For the text-containing cell, return its midpoint in (X, Y) coordinate format. 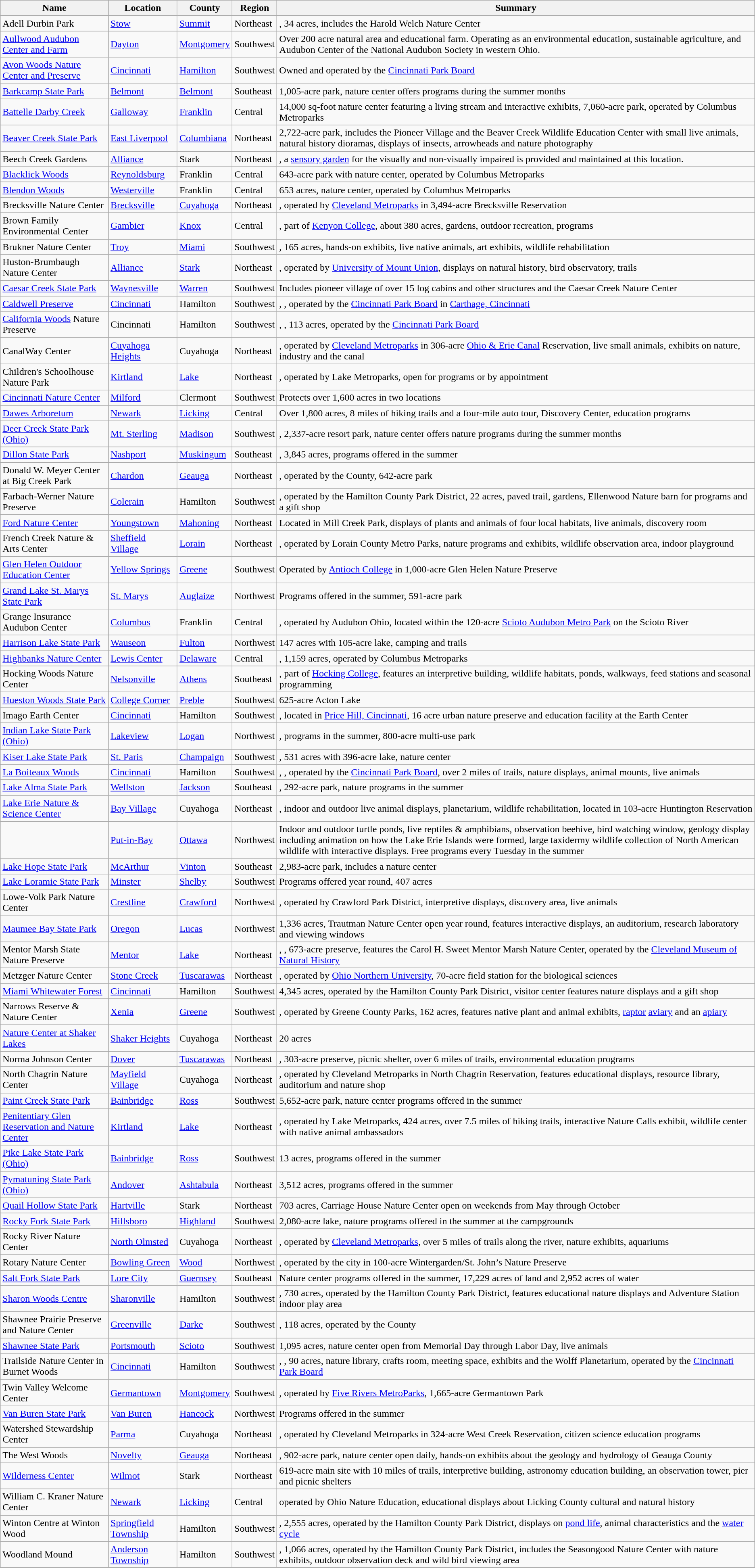
Avon Woods Nature Center and Preserve (54, 70)
North Olmsted (143, 1242)
Vinton (204, 866)
Programs offered in the summer (516, 1413)
Rotary Nature Center (54, 1262)
Owned and operated by the Cincinnati Park Board (516, 70)
Woodland Mound (54, 1555)
1,336 acres, Trautman Nature Center open year round, features interactive displays, an auditorium, research laboratory and viewing windows (516, 929)
Shawnee State Park (54, 1346)
, indoor and outdoor live animal displays, planetarium, wildlife rehabilitation, located in 103-acre Huntington Reservation (516, 808)
, 118 acres, operated by the County (516, 1325)
Van Buren (143, 1413)
Mentor (143, 955)
Protects over 1,600 acres in two locations (516, 398)
Bay Village (143, 808)
13 acres, programs offered in the summer (516, 1159)
Cuyahoga Heights (143, 351)
Gambier (143, 226)
, 1,159 acres, operated by Columbus Metroparks (516, 658)
Region (255, 8)
, , 90 acres, nature library, crafts room, meeting space, exhibits and the Wolff Planetarium, operated by the Cincinnati Park Board (516, 1367)
Greenville (143, 1325)
, operated by Cleveland Metroparks in North Chagrin Reservation, features educational displays, resource library, auditorium and nature shop (516, 1079)
Norma Johnson Center (54, 1059)
Nature Center at Shaker Lakes (54, 1038)
, operated by Cleveland Metroparks in 3,494-acre Brecksville Reservation (516, 205)
, operated by Lorain County Metro Parks, nature programs and exhibits, wildlife observation area, indoor playground (516, 543)
Delaware (204, 658)
Salt Fork State Park (54, 1278)
Aullwood Audubon Center and Farm (54, 44)
Name (54, 8)
Dawes Arboretum (54, 413)
, 2,337-acre resort park, nature center offers nature programs during the summer months (516, 434)
Blendon Woods (54, 190)
Maumee Bay State Park (54, 929)
McArthur (143, 866)
Germantown (143, 1393)
Shelby (204, 881)
Located in Mill Creek Park, displays of plants and animals of four local habitats, live animals, discovery room (516, 522)
Grand Lake St. Marys State Park (54, 595)
Mahoning (204, 522)
2,080-acre lake, nature programs offered in the summer at the campgrounds (516, 1221)
Fulton (204, 643)
Sharonville (143, 1299)
, 2,555 acres, operated by the Hamilton County Park District, displays on pond life, animal characteristics and the water cycle (516, 1528)
St. Paris (143, 757)
Paint Creek State Park (54, 1100)
Deer Creek State Park (Ohio) (54, 434)
Hartville (143, 1205)
Minster (143, 881)
North Chagrin Nature Center (54, 1079)
Reynoldsburg (143, 174)
Indian Lake State Park (Ohio) (54, 736)
, , 113 acres, operated by the Cincinnati Park Board (516, 324)
Parma (143, 1434)
, part of Hocking College, features an interpretive building, wildlife habitats, ponds, walkways, feed stations and seasonal programming (516, 679)
Champaign (204, 757)
, 165 acres, hands-on exhibits, live native animals, art exhibits, wildlife rehabilitation (516, 246)
Springfield Township (143, 1528)
County (204, 8)
Anderson Township (143, 1555)
Children's Schoolhouse Nature Park (54, 377)
Beech Creek Gardens (54, 159)
Brecksville Nature Center (54, 205)
Barkcamp State Park (54, 91)
, 303-acre preserve, picnic shelter, over 6 miles of trails, environmental education programs (516, 1059)
Warren (204, 288)
Mentor Marsh State Nature Preserve (54, 955)
Harrison Lake State Park (54, 643)
Caesar Creek State Park (54, 288)
, 531 acres with 396-acre lake, nature center (516, 757)
Galloway (143, 112)
Summary (516, 8)
Wilmot (143, 1476)
Huston-Brumbaugh Nature Center (54, 268)
703 acres, Carriage House Nature Center open on weekends from May through October (516, 1205)
653 acres, nature center, operated by Columbus Metroparks (516, 190)
Nashport (143, 455)
Trailside Nature Center in Burnet Woods (54, 1367)
Scioto (204, 1346)
Auglaize (204, 595)
Grange Insurance Audubon Center (54, 622)
Summit (204, 23)
Crestline (143, 902)
Chardon (143, 475)
Dayton (143, 44)
Programs offered year round, 407 acres (516, 881)
, programs in the summer, 800-acre multi-use park (516, 736)
Metzger Nature Center (54, 976)
Brown Family Environmental Center (54, 226)
, 902-acre park, nature center open daily, hands-on exhibits about the geology and hydrology of Geauga County (516, 1455)
Madison (204, 434)
Glen Helen Outdoor Education Center (54, 570)
Cincinnati Nature Center (54, 398)
Columbus (143, 622)
Troy (143, 246)
, operated by Ohio Northern University, 70-acre field station for the biological sciences (516, 976)
3,512 acres, programs offered in the summer (516, 1184)
La Boiteaux Woods (54, 772)
, operated by Lake Metroparks, open for programs or by appointment (516, 377)
Van Buren State Park (54, 1413)
Pike Lake State Park (Ohio) (54, 1159)
Yellow Springs (143, 570)
Penitentiary Glen Reservation and Nature Center (54, 1127)
Donald W. Meyer Center at Big Creek Park (54, 475)
, , 673-acre preserve, features the Carol H. Sweet Mentor Marsh Nature Center, operated by the Cleveland Museum of Natural History (516, 955)
Crawford (204, 902)
Dillon State Park (54, 455)
Sharon Woods Centre (54, 1299)
Lewis Center (143, 658)
Hueston Woods State Park (54, 700)
Clermont (204, 398)
Caldwell Preserve (54, 304)
Columbiana (204, 138)
, operated by Cleveland Metroparks in 306-acre Ohio & Erie Canal Reservation, live small animals, exhibits on nature, industry and the canal (516, 351)
Miami Whitewater Forest (54, 991)
Kiser Lake State Park (54, 757)
1,095 acres, nature center open from Memorial Day through Labor Day, live animals (516, 1346)
Knox (204, 226)
, operated by Greene County Parks, 162 acres, features native plant and animal exhibits, raptor aviary and an apiary (516, 1012)
, operated by Crawford Park District, interpretive displays, discovery area, live animals (516, 902)
, operated by the Hamilton County Park District, 22 acres, paved trail, gardens, Ellenwood Nature barn for programs and a gift shop (516, 502)
Shawnee Prairie Preserve and Nature Center (54, 1325)
Operated by Antioch College in 1,000-acre Glen Helen Nature Preserve (516, 570)
, , operated by the Cincinnati Park Board in Carthage, Cincinnati (516, 304)
Hocking Woods Nature Center (54, 679)
Stone Creek (143, 976)
Shaker Heights (143, 1038)
Westerville (143, 190)
Lake Loramie State Park (54, 881)
Wilderness Center (54, 1476)
, 3,845 acres, programs offered in the summer (516, 455)
Brukner Nature Center (54, 246)
California Woods Nature Preserve (54, 324)
Pymatuning State Park (Ohio) (54, 1184)
, operated by University of Mount Union, displays on natural history, bird observatory, trails (516, 268)
Wellston (143, 787)
Brecksville (143, 205)
Lake Alma State Park (54, 787)
Lakeview (143, 736)
Ashtabula (204, 1184)
Battelle Darby Creek (54, 112)
Rocky Fork State Park (54, 1221)
, , operated by the Cincinnati Park Board, over 2 miles of trails, nature displays, animal mounts, live animals (516, 772)
2,983-acre park, includes a nature center (516, 866)
Hancock (204, 1413)
Milford (143, 398)
Novelty (143, 1455)
Bowling Green (143, 1262)
Waynesville (143, 288)
, a sensory garden for the visually and non-visually impaired is provided and maintained at this location. (516, 159)
Lake Hope State Park (54, 866)
Mt. Sterling (143, 434)
Andover (143, 1184)
, 292-acre park, nature programs in the summer (516, 787)
Lowe-Volk Park Nature Center (54, 902)
Includes pioneer village of over 15 log cabins and other structures and the Caesar Creek Nature Center (516, 288)
Miami (204, 246)
, located in Price Hill, Cincinnati, 16 acre urban nature preserve and education facility at the Earth Center (516, 715)
Twin Valley Welcome Center (54, 1393)
French Creek Nature & Arts Center (54, 543)
Lore City (143, 1278)
Darke (204, 1325)
Highland (204, 1221)
Narrows Reserve & Nature Center (54, 1012)
5,652-acre park, nature center programs offered in the summer (516, 1100)
Farbach-Werner Nature Preserve (54, 502)
, operated by Audubon Ohio, located within the 120-acre Scioto Audubon Metro Park on the Scioto River (516, 622)
, operated by the city in 100-acre Wintergarden/St. John’s Nature Preserve (516, 1262)
, part of Kenyon College, about 380 acres, gardens, outdoor recreation, programs (516, 226)
20 acres (516, 1038)
Stow (143, 23)
Athens (204, 679)
Muskingum (204, 455)
Colerain (143, 502)
operated by Ohio Nature Education, educational displays about Licking County cultural and natural history (516, 1502)
Wauseon (143, 643)
619-acre main site with 10 miles of trails, interpretive building, astronomy education building, an observation tower, pier and picnic shelters (516, 1476)
Oregon (143, 929)
Beaver Creek State Park (54, 138)
Blacklick Woods (54, 174)
Winton Centre at Winton Wood (54, 1528)
Watershed Stewardship Center (54, 1434)
, operated by Five Rivers MetroParks, 1,665-acre Germantown Park (516, 1393)
Portsmouth (143, 1346)
643-acre park with nature center, operated by Columbus Metroparks (516, 174)
Location (143, 8)
, operated by Cleveland Metroparks, over 5 miles of trails along the river, nature exhibits, aquariums (516, 1242)
Sheffield Village (143, 543)
14,000 sq-foot nature center featuring a living stream and interactive exhibits, 7,060-acre park, operated by Columbus Metroparks (516, 112)
Lake Erie Nature & Science Center (54, 808)
Ottawa (204, 840)
Lorain (204, 543)
Imago Earth Center (54, 715)
Over 1,800 acres, 8 miles of hiking trails and a four-mile auto tour, Discovery Center, education programs (516, 413)
Hillsboro (143, 1221)
Lucas (204, 929)
Guernsey (204, 1278)
Dover (143, 1059)
, operated by Cleveland Metroparks in 324-acre West Creek Reservation, citizen science education programs (516, 1434)
St. Marys (143, 595)
Rocky River Nature Center (54, 1242)
, operated by the County, 642-acre park (516, 475)
Youngstown (143, 522)
Mayfield Village (143, 1079)
Quail Hollow State Park (54, 1205)
Ford Nature Center (54, 522)
Programs offered in the summer, 591-acre park (516, 595)
Nature center programs offered in the summer, 17,229 acres of land and 2,952 acres of water (516, 1278)
Highbanks Nature Center (54, 658)
Xenia (143, 1012)
625-acre Acton Lake (516, 700)
East Liverpool (143, 138)
Put-in-Bay (143, 840)
Preble (204, 700)
, 730 acres, operated by the Hamilton County Park District, features educational nature displays and Adventure Station indoor play area (516, 1299)
Nelsonville (143, 679)
1,005-acre park, nature center offers programs during the summer months (516, 91)
CanalWay Center (54, 351)
Logan (204, 736)
Wood (204, 1262)
William C. Kraner Nature Center (54, 1502)
College Corner (143, 700)
Adell Durbin Park (54, 23)
Jackson (204, 787)
147 acres with 105-acre lake, camping and trails (516, 643)
, 34 acres, includes the Harold Welch Nature Center (516, 23)
The West Woods (54, 1455)
4,345 acres, operated by the Hamilton County Park District, visitor center features nature displays and a gift shop (516, 991)
